Output the [x, y] coordinate of the center of the cell containing the given text.  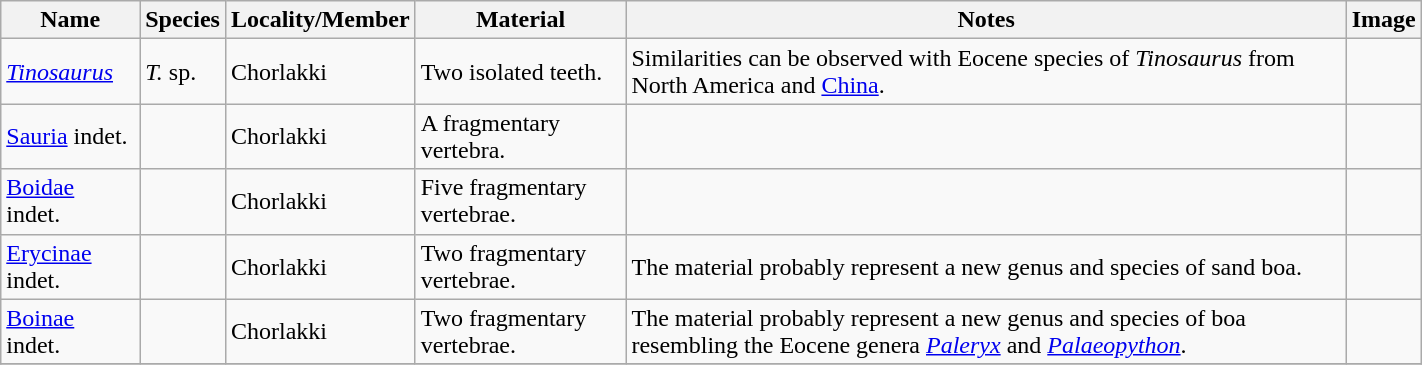
T. sp. [183, 72]
Boinae indet. [70, 332]
Material [520, 20]
The material probably represent a new genus and species of sand boa. [986, 266]
The material probably represent a new genus and species of boa resembling the Eocene genera Paleryx and Palaeopython. [986, 332]
A fragmentary vertebra. [520, 136]
Locality/Member [320, 20]
Two isolated teeth. [520, 72]
Tinosaurus [70, 72]
Boidae indet. [70, 202]
Name [70, 20]
Erycinae indet. [70, 266]
Sauria indet. [70, 136]
Notes [986, 20]
Five fragmentary vertebrae. [520, 202]
Image [1384, 20]
Similarities can be observed with Eocene species of Tinosaurus from North America and China. [986, 72]
Species [183, 20]
